Detect which cell encompasses the target text, then output its [x, y] center coordinate. 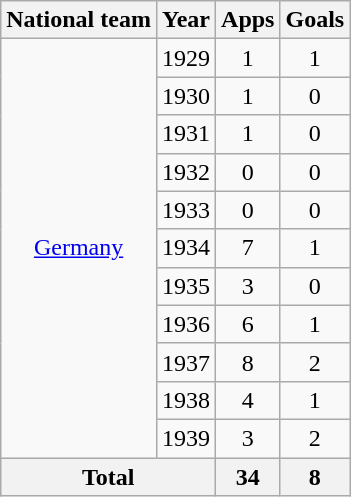
Total [108, 477]
1934 [186, 248]
1936 [186, 324]
4 [248, 400]
34 [248, 477]
Germany [79, 248]
1930 [186, 96]
1929 [186, 58]
1939 [186, 438]
7 [248, 248]
1933 [186, 210]
1931 [186, 134]
1937 [186, 362]
National team [79, 20]
6 [248, 324]
Goals [315, 20]
Year [186, 20]
1938 [186, 400]
Apps [248, 20]
1935 [186, 286]
1932 [186, 172]
